Extract the [x, y] coordinate from the center of the cell holding the provided text.  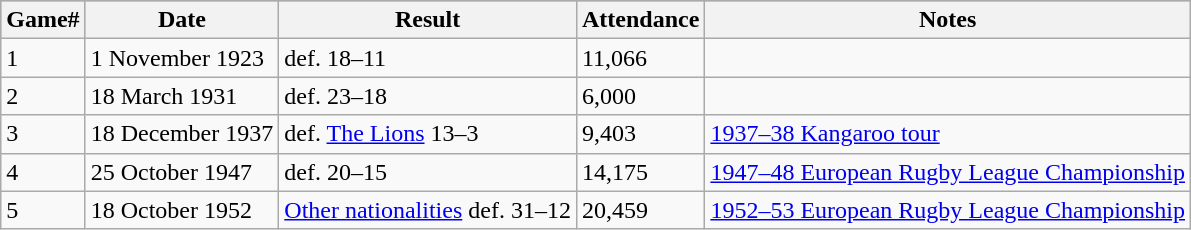
18 December 1937 [182, 134]
5 [43, 210]
1 November 1923 [182, 58]
20,459 [640, 210]
18 October 1952 [182, 210]
14,175 [640, 172]
1 [43, 58]
11,066 [640, 58]
6,000 [640, 96]
def. 23–18 [428, 96]
Result [428, 20]
4 [43, 172]
Other nationalities def. 31–12 [428, 210]
Attendance [640, 20]
1937–38 Kangaroo tour [948, 134]
1952–53 European Rugby League Championship [948, 210]
2 [43, 96]
9,403 [640, 134]
def. The Lions 13–3 [428, 134]
3 [43, 134]
def. 20–15 [428, 172]
25 October 1947 [182, 172]
Game# [43, 20]
def. 18–11 [428, 58]
18 March 1931 [182, 96]
Date [182, 20]
Notes [948, 20]
1947–48 European Rugby League Championship [948, 172]
